Search for the cell housing the specified text and yield its [x, y] center coordinate. 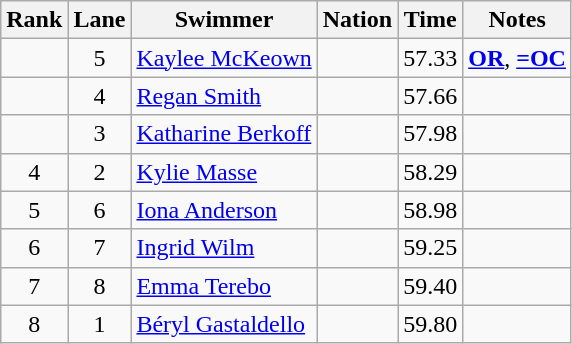
Kaylee McKeown [224, 58]
Swimmer [224, 20]
Kylie Masse [224, 172]
Ingrid Wilm [224, 248]
Béryl Gastaldello [224, 324]
Rank [34, 20]
57.66 [430, 96]
59.40 [430, 286]
Lane [100, 20]
1 [100, 324]
58.29 [430, 172]
Katharine Berkoff [224, 134]
Iona Anderson [224, 210]
Emma Terebo [224, 286]
2 [100, 172]
57.33 [430, 58]
59.25 [430, 248]
59.80 [430, 324]
OR, =OC [518, 58]
Notes [518, 20]
58.98 [430, 210]
3 [100, 134]
Regan Smith [224, 96]
Nation [357, 20]
57.98 [430, 134]
Time [430, 20]
